Return the (x, y) coordinate for the center point of the cell that contains the specified text.  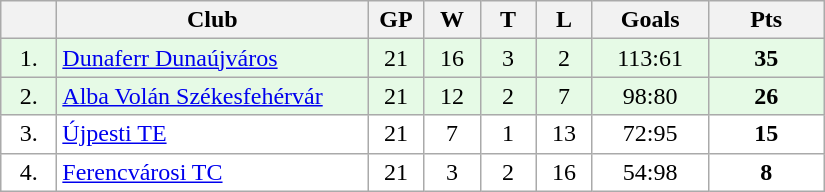
54:98 (650, 172)
T (508, 20)
Pts (766, 20)
Alba Volán Székesfehérvár (212, 96)
4. (29, 172)
12 (452, 96)
1. (29, 58)
Ferencvárosi TC (212, 172)
98:80 (650, 96)
2. (29, 96)
GP (396, 20)
W (452, 20)
113:61 (650, 58)
8 (766, 172)
15 (766, 134)
1 (508, 134)
Dunaferr Dunaújváros (212, 58)
Club (212, 20)
Goals (650, 20)
3. (29, 134)
35 (766, 58)
L (564, 20)
26 (766, 96)
72:95 (650, 134)
Újpesti TE (212, 134)
13 (564, 134)
